Detect which cell encompasses the target text, then output its [X, Y] center coordinate. 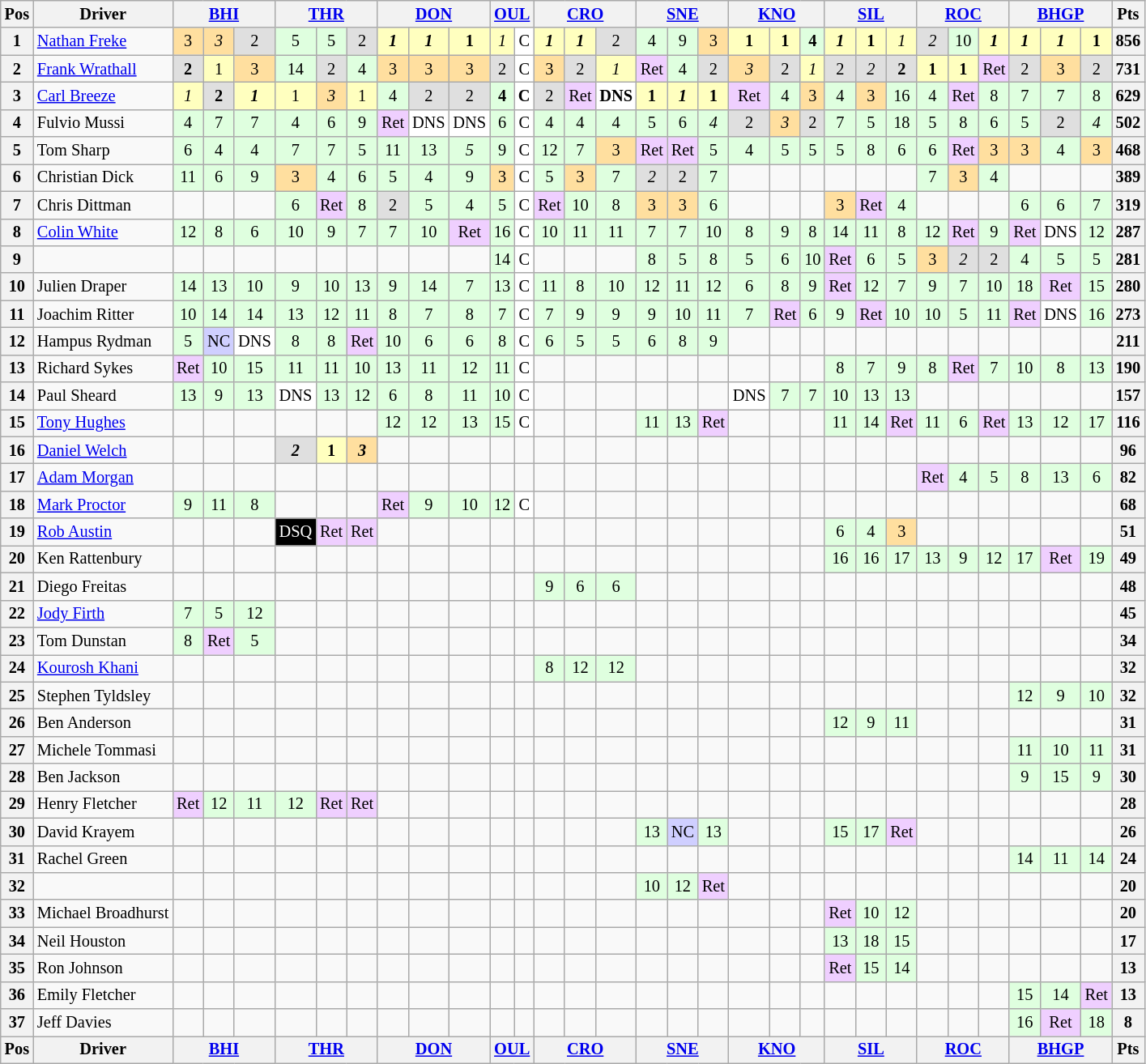
Tom Sharp [103, 151]
DSQ [296, 532]
Carl Breeze [103, 96]
Ben Jackson [103, 777]
Rob Austin [103, 532]
280 [1128, 287]
96 [1128, 450]
Daniel Welch [103, 450]
629 [1128, 96]
389 [1128, 177]
Ben Anderson [103, 722]
Michael Broadhurst [103, 913]
731 [1128, 69]
Nathan Freke [103, 41]
Paul Sheard [103, 396]
Rachel Green [103, 859]
Christian Dick [103, 177]
21 [17, 586]
27 [17, 750]
Fulvio Mussi [103, 123]
Jody Firth [103, 614]
Richard Sykes [103, 368]
Diego Freitas [103, 586]
Ron Johnson [103, 968]
Kourosh Khani [103, 668]
Joachim Ritter [103, 314]
Ken Rattenbury [103, 559]
Jeff Davies [103, 1023]
Chris Dittman [103, 205]
287 [1128, 232]
82 [1128, 477]
157 [1128, 396]
116 [1128, 423]
Tony Hughes [103, 423]
45 [1128, 614]
Henry Fletcher [103, 804]
Michele Tommasi [103, 750]
Julien Draper [103, 287]
Frank Wrathall [103, 69]
Hampus Rydman [103, 341]
51 [1128, 532]
190 [1128, 368]
68 [1128, 504]
29 [17, 804]
23 [17, 641]
33 [17, 913]
Tom Dunstan [103, 641]
49 [1128, 559]
Colin White [103, 232]
Neil Houston [103, 941]
468 [1128, 151]
273 [1128, 314]
211 [1128, 341]
36 [17, 995]
25 [17, 696]
35 [17, 968]
Adam Morgan [103, 477]
48 [1128, 586]
Stephen Tyldsley [103, 696]
281 [1128, 259]
502 [1128, 123]
David Krayem [103, 832]
856 [1128, 41]
37 [17, 1023]
22 [17, 614]
Emily Fletcher [103, 995]
Mark Proctor [103, 504]
319 [1128, 205]
